Find where the given text appears and provide that cell's center as (x, y) coordinate. 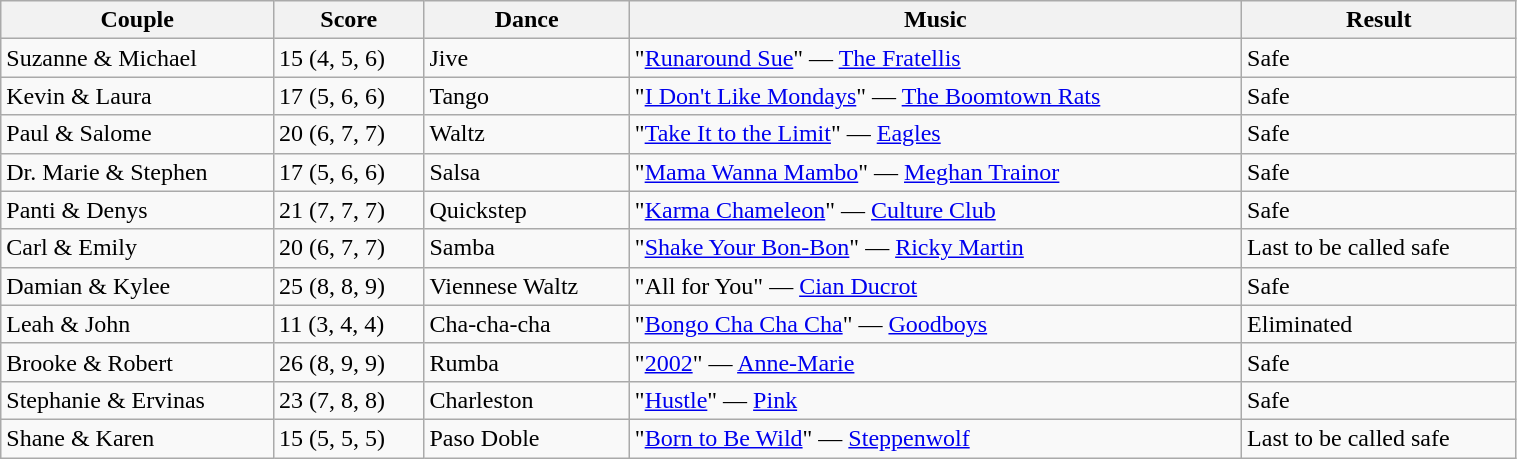
"I Don't Like Mondays" — The Boomtown Rats (935, 96)
23 (7, 8, 8) (349, 400)
Suzanne & Michael (138, 58)
"Take It to the Limit" — Eagles (935, 134)
25 (8, 8, 9) (349, 286)
Stephanie & Ervinas (138, 400)
Brooke & Robert (138, 362)
Dance (526, 20)
Score (349, 20)
15 (5, 5, 5) (349, 438)
Shane & Karen (138, 438)
Panti & Denys (138, 210)
Damian & Kylee (138, 286)
Paul & Salome (138, 134)
"Bongo Cha Cha Cha" — Goodboys (935, 324)
"Born to Be Wild" — Steppenwolf (935, 438)
Leah & John (138, 324)
"2002" — Anne-Marie (935, 362)
15 (4, 5, 6) (349, 58)
Music (935, 20)
Paso Doble (526, 438)
Salsa (526, 172)
Quickstep (526, 210)
11 (3, 4, 4) (349, 324)
Carl & Emily (138, 248)
Cha-cha-cha (526, 324)
Dr. Marie & Stephen (138, 172)
Samba (526, 248)
"All for You" — Cian Ducrot (935, 286)
Couple (138, 20)
Viennese Waltz (526, 286)
"Runaround Sue" — The Fratellis (935, 58)
Jive (526, 58)
Eliminated (1379, 324)
Rumba (526, 362)
Tango (526, 96)
Kevin & Laura (138, 96)
21 (7, 7, 7) (349, 210)
Waltz (526, 134)
"Karma Chameleon" — Culture Club (935, 210)
"Hustle" — Pink (935, 400)
"Mama Wanna Mambo" — Meghan Trainor (935, 172)
Charleston (526, 400)
"Shake Your Bon-Bon" — Ricky Martin (935, 248)
26 (8, 9, 9) (349, 362)
Result (1379, 20)
